Return (x, y) of the center of cell containing provided text 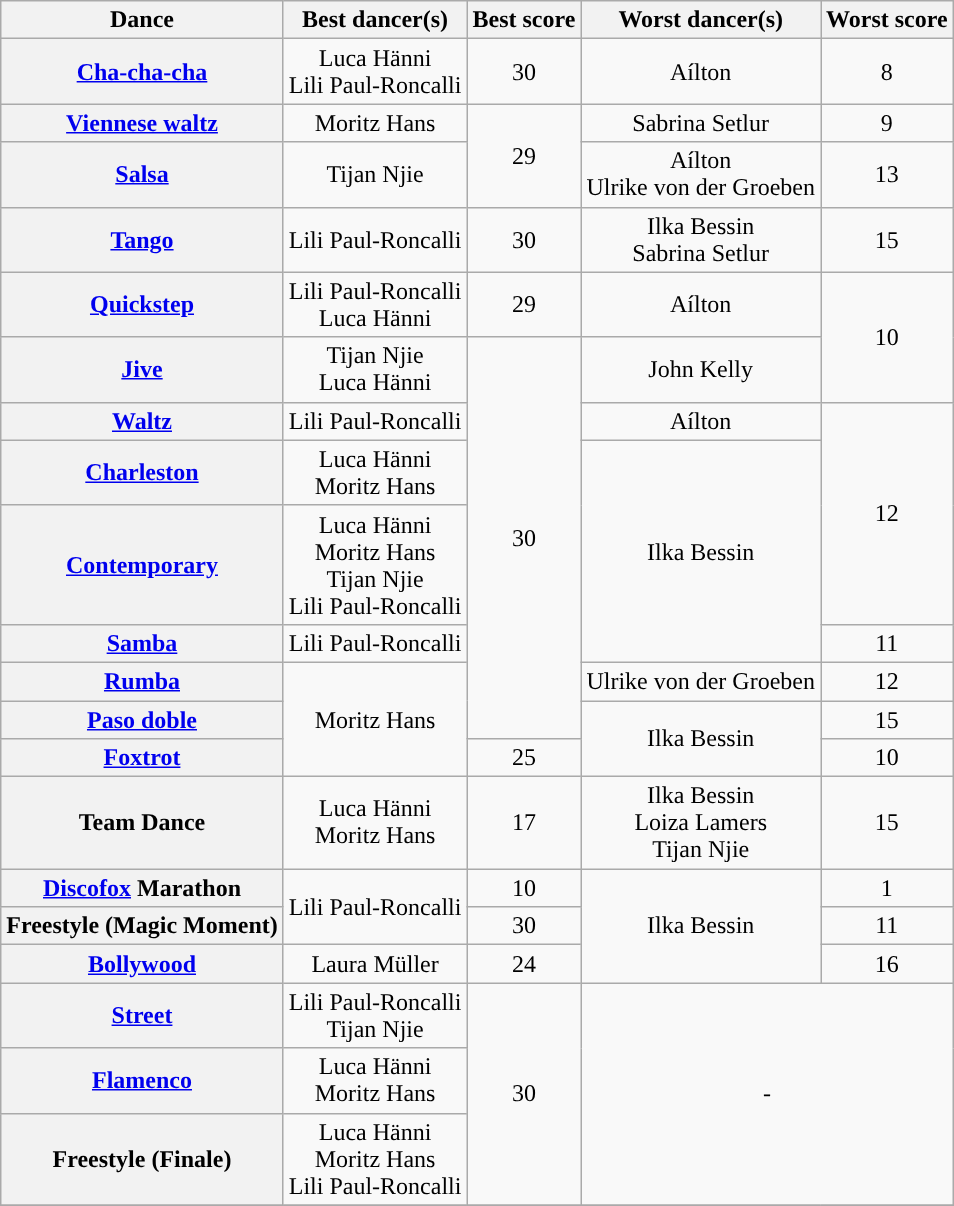
Ilka BessinLoiza LamersTijan Njie (701, 823)
Freestyle (Magic Moment) (142, 926)
AíltonUlrike von der Groeben (701, 174)
Waltz (142, 421)
- (767, 1094)
24 (524, 964)
Salsa (142, 174)
Tijan Njie (375, 174)
8 (888, 72)
Sabrina Setlur (701, 123)
Foxtrot (142, 758)
Luca HänniMoritz HansLili Paul-Roncalli (375, 1159)
Ilka BessinSabrina Setlur (701, 240)
Rumba (142, 681)
Quickstep (142, 304)
Ulrike von der Groeben (701, 681)
Flamenco (142, 1080)
Cha-cha-cha (142, 72)
Charleston (142, 472)
Tijan NjieLuca Hänni (375, 370)
13 (888, 174)
Dance (142, 20)
Team Dance (142, 823)
Best score (524, 20)
Street (142, 1016)
Tango (142, 240)
Samba (142, 643)
Lili Paul-RoncalliLuca Hänni (375, 304)
Paso doble (142, 719)
Worst score (888, 20)
Lili Paul-RoncalliTijan Njie (375, 1016)
Contemporary (142, 564)
17 (524, 823)
Freestyle (Finale) (142, 1159)
Jive (142, 370)
16 (888, 964)
Bollywood (142, 964)
Luca HänniLili Paul-Roncalli (375, 72)
Worst dancer(s) (701, 20)
1 (888, 888)
John Kelly (701, 370)
Laura Müller (375, 964)
Discofox Marathon (142, 888)
Viennese waltz (142, 123)
25 (524, 758)
Luca HänniMoritz HansTijan NjieLili Paul-Roncalli (375, 564)
Best dancer(s) (375, 20)
9 (888, 123)
